For the text-containing cell, return its midpoint in (x, y) coordinate format. 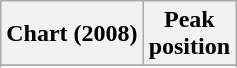
Peakposition (189, 34)
Chart (2008) (72, 34)
